Find where the given text appears and provide that cell's center as [x, y] coordinate. 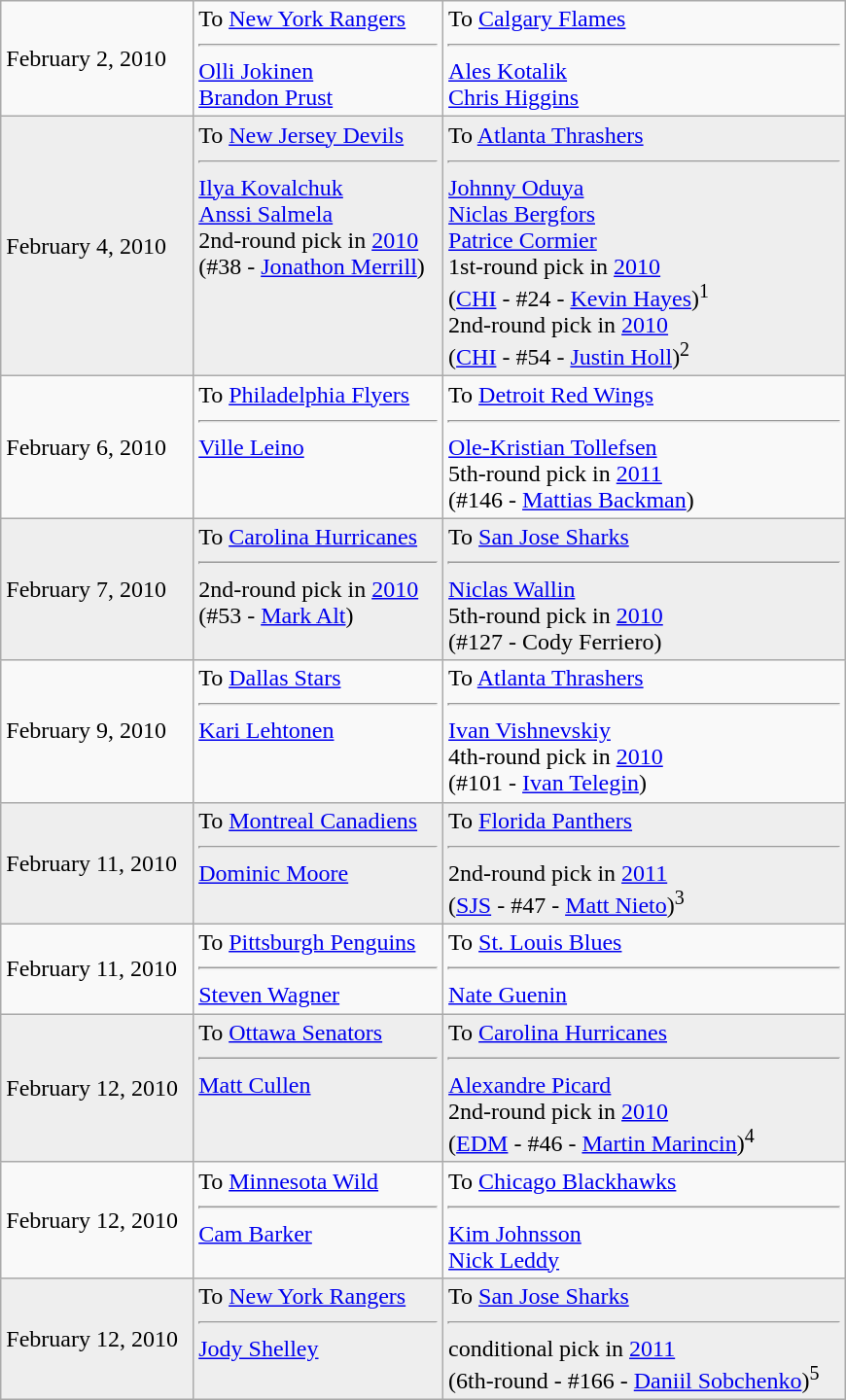
To Calgary FlamesAles KotalikChris Higgins [645, 58]
To New York RangersJody Shelley [319, 1339]
To San Jose Sharksconditional pick in 2011(6th-round - #166 - Daniil Sobchenko)5 [645, 1339]
To Carolina HurricanesAlexandre Picard2nd-round pick in 2010(EDM - #46 - Martin Marincin)4 [645, 1089]
To Carolina Hurricanes2nd-round pick in 2010(#53 - Mark Alt) [319, 589]
To Dallas StarsKari Lehtonen [319, 731]
February 4, 2010 [97, 247]
To New Jersey DevilsIlya KovalchukAnssi Salmela2nd-round pick in 2010(#38 - Jonathon Merrill) [319, 247]
February 7, 2010 [97, 589]
To San Jose SharksNiclas Wallin5th-round pick in 2010(#127 - Cody Ferriero) [645, 589]
To Chicago BlackhawksKim JohnssonNick Leddy [645, 1219]
To Atlanta ThrashersIvan Vishnevskiy4th-round pick in 2010(#101 - Ivan Telegin) [645, 731]
To Ottawa SenatorsMatt Cullen [319, 1089]
February 2, 2010 [97, 58]
To Philadelphia FlyersVille Leino [319, 447]
To Florida Panthers2nd-round pick in 2011(SJS - #47 - Matt Nieto)3 [645, 863]
February 6, 2010 [97, 447]
To Detroit Red WingsOle-Kristian Tollefsen5th-round pick in 2011(#146 - Mattias Backman) [645, 447]
To Minnesota WildCam Barker [319, 1219]
To St. Louis BluesNate Guenin [645, 969]
To New York RangersOlli JokinenBrandon Prust [319, 58]
To Montreal CanadiensDominic Moore [319, 863]
February 9, 2010 [97, 731]
To Pittsburgh PenguinsSteven Wagner [319, 969]
